Scan for the cell matching the given text and deliver its [X, Y] coordinate at center. 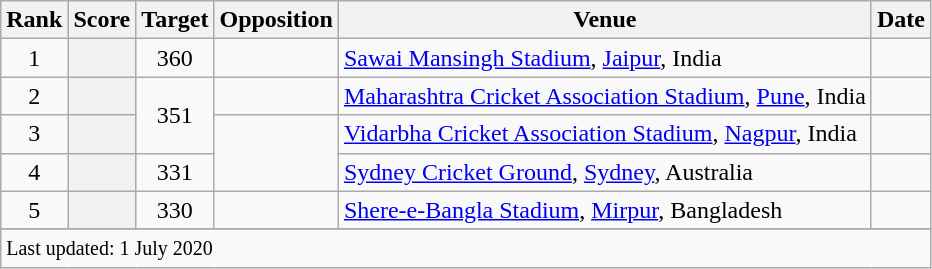
Opposition [276, 20]
Rank [34, 20]
Target [175, 20]
2 [34, 96]
330 [175, 210]
Sydney Cricket Ground, Sydney, Australia [604, 172]
360 [175, 58]
4 [34, 172]
Venue [604, 20]
Maharashtra Cricket Association Stadium, Pune, India [604, 96]
Shere-e-Bangla Stadium, Mirpur, Bangladesh [604, 210]
331 [175, 172]
Vidarbha Cricket Association Stadium, Nagpur, India [604, 134]
1 [34, 58]
351 [175, 115]
Last updated: 1 July 2020 [466, 248]
Sawai Mansingh Stadium, Jaipur, India [604, 58]
3 [34, 134]
Score [102, 20]
5 [34, 210]
Date [900, 20]
